Extract the [X, Y] coordinate from the center of the cell holding the provided text.  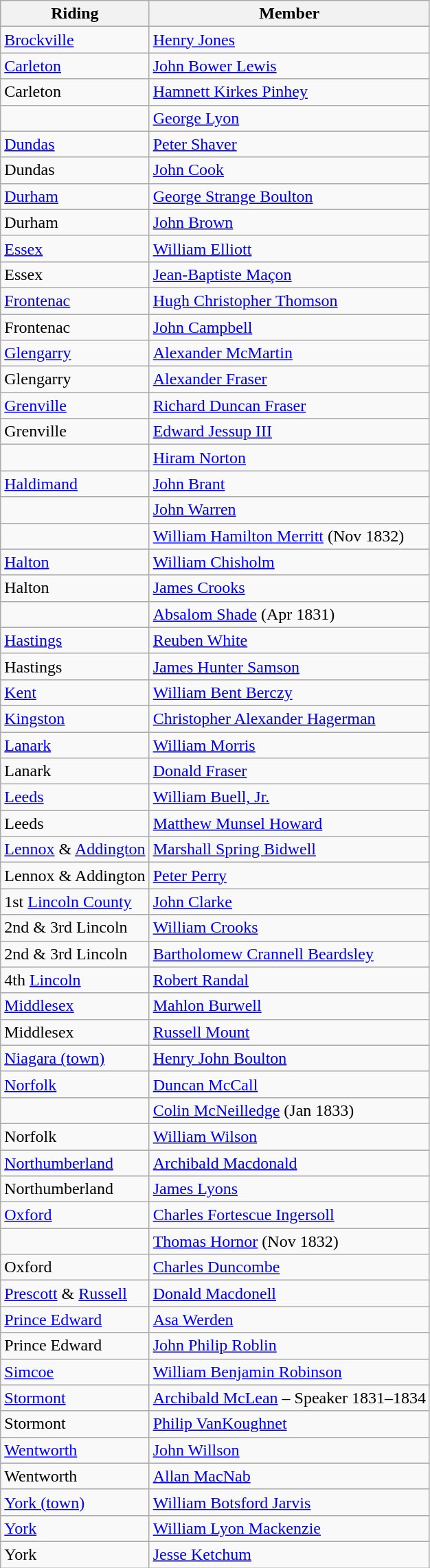
William Buell, Jr. [289, 797]
Kent [75, 692]
James Hunter Samson [289, 666]
Marshall Spring Bidwell [289, 850]
Archibald Macdonald [289, 1163]
Mahlon Burwell [289, 1006]
4th Lincoln [75, 980]
William Elliott [289, 248]
Alexander Fraser [289, 379]
William Crooks [289, 928]
Alexander McMartin [289, 353]
Charles Fortescue Ingersoll [289, 1215]
Thomas Hornor (Nov 1832) [289, 1241]
Richard Duncan Fraser [289, 406]
William Hamilton Merritt (Nov 1832) [289, 536]
Matthew Munsel Howard [289, 823]
John Warren [289, 510]
John Brown [289, 222]
Simcoe [75, 1372]
George Lyon [289, 118]
Archibald McLean – Speaker 1831–1834 [289, 1398]
Peter Shaver [289, 144]
Christopher Alexander Hagerman [289, 718]
1st Lincoln County [75, 902]
Allan MacNab [289, 1476]
John Cook [289, 170]
Prescott & Russell [75, 1294]
Bartholomew Crannell Beardsley [289, 954]
John Clarke [289, 902]
Henry Jones [289, 40]
Edward Jessup III [289, 432]
Charles Duncombe [289, 1267]
Peter Perry [289, 876]
John Willson [289, 1450]
Riding [75, 14]
Henry John Boulton [289, 1058]
Hiram Norton [289, 458]
Jean-Baptiste Maçon [289, 274]
John Campbell [289, 327]
William Morris [289, 745]
Colin McNeilledge (Jan 1833) [289, 1110]
Hamnett Kirkes Pinhey [289, 92]
George Strange Boulton [289, 196]
Brockville [75, 40]
William Bent Berczy [289, 692]
Kingston [75, 718]
James Lyons [289, 1189]
James Crooks [289, 588]
William Botsford Jarvis [289, 1502]
Donald Fraser [289, 771]
Niagara (town) [75, 1058]
Russell Mount [289, 1032]
John Bower Lewis [289, 66]
Hugh Christopher Thomson [289, 301]
William Chisholm [289, 562]
Donald Macdonell [289, 1294]
William Benjamin Robinson [289, 1372]
John Brant [289, 484]
Duncan McCall [289, 1084]
York (town) [75, 1502]
William Lyon Mackenzie [289, 1528]
Philip VanKoughnet [289, 1424]
Jesse Ketchum [289, 1554]
John Philip Roblin [289, 1346]
Absalom Shade (Apr 1831) [289, 614]
William Wilson [289, 1136]
Haldimand [75, 484]
Asa Werden [289, 1320]
Member [289, 14]
Robert Randal [289, 980]
Reuben White [289, 640]
